For the text-containing cell, return its midpoint in (x, y) coordinate format. 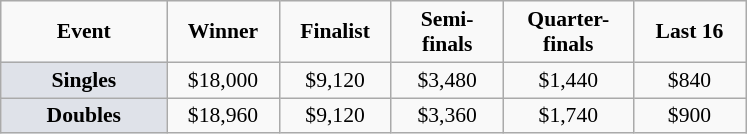
$18,000 (223, 80)
Semi-finals (447, 32)
$18,960 (223, 116)
$900 (689, 116)
$840 (689, 80)
$1,740 (568, 116)
Doubles (84, 116)
Last 16 (689, 32)
$1,440 (568, 80)
Finalist (335, 32)
Event (84, 32)
Quarter-finals (568, 32)
Singles (84, 80)
$3,360 (447, 116)
$3,480 (447, 80)
Winner (223, 32)
